Capture the cell that displays the provided text and extract its (x, y) central coordinate. 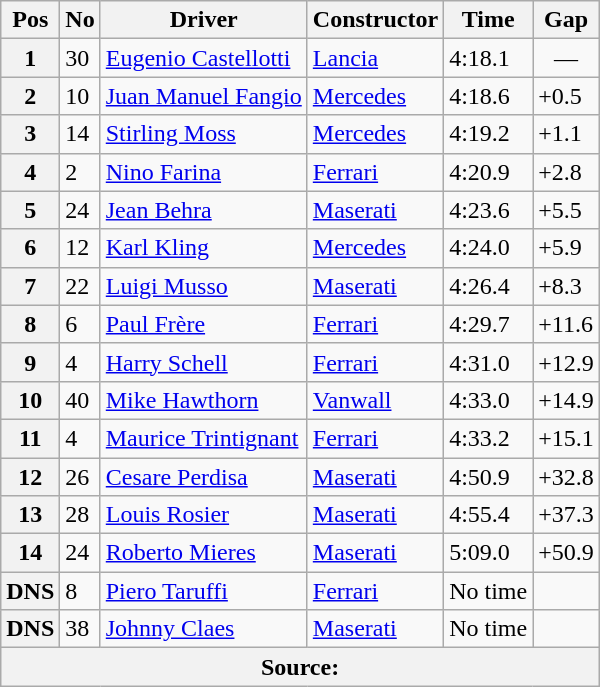
4:23.6 (488, 210)
Louis Rosier (204, 515)
Jean Behra (204, 210)
Roberto Mieres (204, 553)
30 (80, 58)
+5.9 (566, 248)
5 (30, 210)
Piero Taruffi (204, 591)
13 (30, 515)
Nino Farina (204, 172)
Time (488, 20)
5:09.0 (488, 553)
28 (80, 515)
Juan Manuel Fangio (204, 96)
Stirling Moss (204, 134)
Lancia (375, 58)
4:19.2 (488, 134)
+1.1 (566, 134)
+32.8 (566, 477)
+2.8 (566, 172)
Mike Hawthorn (204, 400)
4:18.6 (488, 96)
Source: (300, 667)
Karl Kling (204, 248)
4:18.1 (488, 58)
Constructor (375, 20)
Maurice Trintignant (204, 438)
+0.5 (566, 96)
4:33.0 (488, 400)
+15.1 (566, 438)
+37.3 (566, 515)
4:24.0 (488, 248)
Cesare Perdisa (204, 477)
4:20.9 (488, 172)
Harry Schell (204, 362)
+11.6 (566, 324)
1 (30, 58)
38 (80, 629)
+5.5 (566, 210)
Vanwall (375, 400)
+14.9 (566, 400)
4:50.9 (488, 477)
40 (80, 400)
7 (30, 286)
9 (30, 362)
4:33.2 (488, 438)
4:29.7 (488, 324)
No (80, 20)
4:31.0 (488, 362)
+8.3 (566, 286)
26 (80, 477)
+50.9 (566, 553)
+12.9 (566, 362)
11 (30, 438)
Pos (30, 20)
22 (80, 286)
Gap (566, 20)
4:55.4 (488, 515)
Eugenio Castellotti (204, 58)
Luigi Musso (204, 286)
4:26.4 (488, 286)
— (566, 58)
3 (30, 134)
Johnny Claes (204, 629)
Driver (204, 20)
Paul Frère (204, 324)
